Identify which cell holds the provided text, then report its (X, Y) central coordinate. 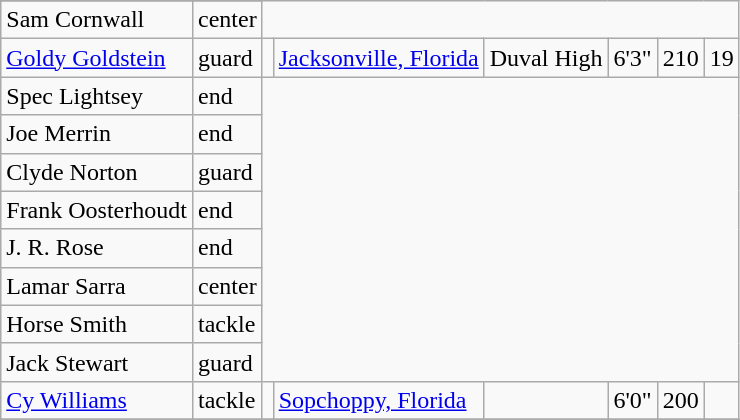
Sam Cornwall (97, 20)
Cy Williams (97, 400)
Duval High (546, 58)
Jack Stewart (97, 362)
Frank Oosterhoudt (97, 210)
Lamar Sarra (97, 286)
Clyde Norton (97, 172)
J. R. Rose (97, 248)
6'3" (632, 58)
200 (680, 400)
6'0" (632, 400)
Sopchoppy, Florida (378, 400)
Jacksonville, Florida (378, 58)
19 (722, 58)
Goldy Goldstein (97, 58)
Horse Smith (97, 324)
Spec Lightsey (97, 96)
210 (680, 58)
Joe Merrin (97, 134)
